Locate the cell with the specified text and output its (X, Y) center coordinate. 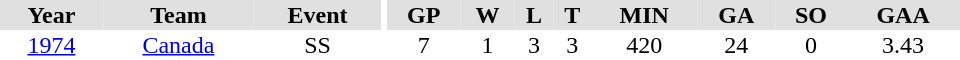
420 (644, 45)
L (534, 15)
7 (424, 45)
Year (52, 15)
GP (424, 15)
1974 (52, 45)
SS (318, 45)
3.43 (903, 45)
GA (736, 15)
Canada (178, 45)
0 (812, 45)
W (487, 15)
SO (812, 15)
Team (178, 15)
24 (736, 45)
MIN (644, 15)
GAA (903, 15)
Event (318, 15)
1 (487, 45)
T (572, 15)
